Provide the (X, Y) coordinate of the cell's center where the given text is located.  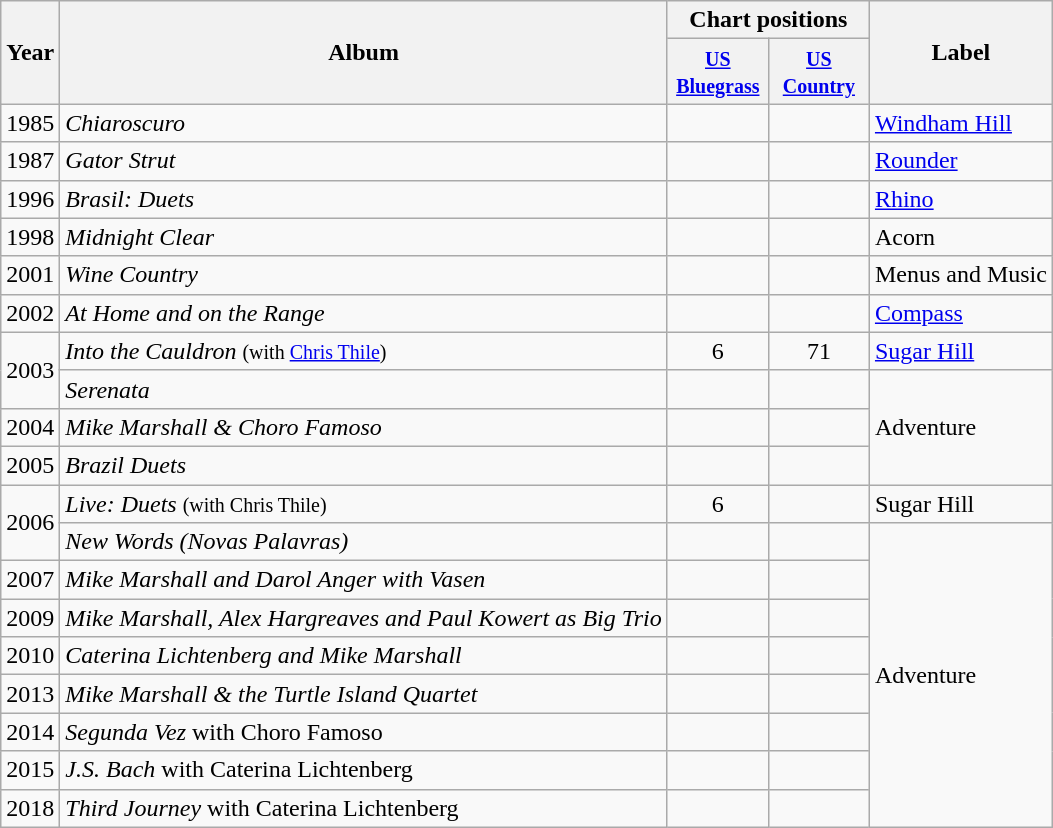
Brazil Duets (364, 465)
Into the Cauldron (with Chris Thile) (364, 351)
Brasil: Duets (364, 199)
Gator Strut (364, 161)
Mike Marshall & the Turtle Island Quartet (364, 694)
Live: Duets (with Chris Thile) (364, 503)
Label (960, 52)
Acorn (960, 237)
J.S. Bach with Caterina Lichtenberg (364, 770)
2007 (30, 580)
Chart positions (768, 20)
1996 (30, 199)
2001 (30, 275)
Mike Marshall, Alex Hargreaves and Paul Kowert as Big Trio (364, 618)
Album (364, 52)
Third Journey with Caterina Lichtenberg (364, 808)
Wine Country (364, 275)
Caterina Lichtenberg and Mike Marshall (364, 656)
US Country (818, 72)
2014 (30, 732)
2003 (30, 370)
1998 (30, 237)
2005 (30, 465)
2010 (30, 656)
Year (30, 52)
Midnight Clear (364, 237)
Menus and Music (960, 275)
71 (818, 351)
Compass (960, 313)
Mike Marshall & Choro Famoso (364, 427)
1985 (30, 123)
2002 (30, 313)
Windham Hill (960, 123)
Segunda Vez with Choro Famoso (364, 732)
New Words (Novas Palavras) (364, 542)
Serenata (364, 389)
2015 (30, 770)
Chiaroscuro (364, 123)
At Home and on the Range (364, 313)
Rounder (960, 161)
2018 (30, 808)
Rhino (960, 199)
US Bluegrass (718, 72)
1987 (30, 161)
2006 (30, 522)
2013 (30, 694)
2009 (30, 618)
Mike Marshall and Darol Anger with Vasen (364, 580)
2004 (30, 427)
